Find where the given text appears and provide that cell's center as [x, y] coordinate. 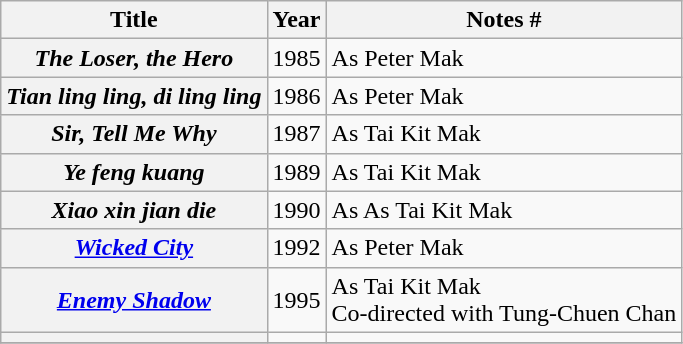
1992 [296, 248]
Tian ling ling, di ling ling [134, 96]
As As Tai Kit Mak [504, 210]
1995 [296, 300]
1989 [296, 172]
Sir, Tell Me Why [134, 134]
Xiao xin jian die [134, 210]
Enemy Shadow [134, 300]
1985 [296, 58]
Year [296, 20]
Title [134, 20]
Wicked City [134, 248]
As Tai Kit MakCo-directed with Tung-Chuen Chan [504, 300]
Ye feng kuang [134, 172]
1990 [296, 210]
Notes # [504, 20]
The Loser, the Hero [134, 58]
1986 [296, 96]
1987 [296, 134]
